Scan for the cell matching the given text and deliver its [X, Y] coordinate at center. 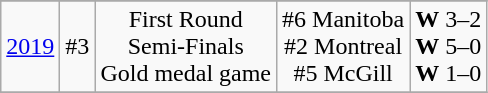
2019 [30, 47]
First RoundSemi-FinalsGold medal game [186, 47]
W 3–2W 5–0W 1–0 [448, 47]
#6 Manitoba#2 Montreal#5 McGill [344, 47]
#3 [78, 47]
